Search for the cell housing the specified text and yield its [X, Y] center coordinate. 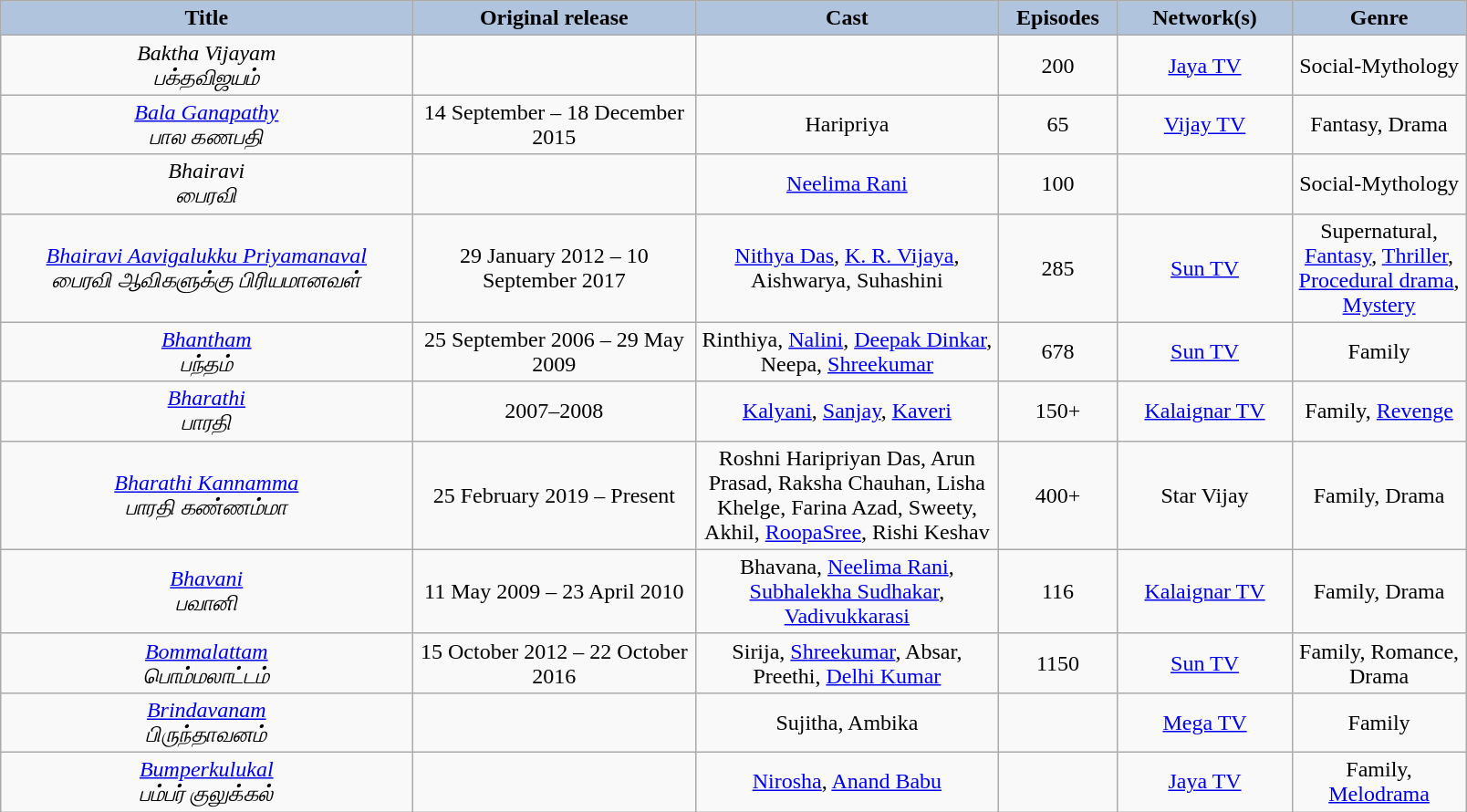
Episodes [1058, 18]
285 [1058, 268]
Neelima Rani [847, 184]
Bumperkulukal பம்பர் குலுக்கல் [206, 781]
Nirosha, Anand Babu [847, 781]
Bhairavi பைரவி [206, 184]
116 [1058, 591]
65 [1058, 124]
Sirija, Shreekumar, Absar, Preethi, Delhi Kumar [847, 662]
25 February 2019 – Present [555, 494]
Bala Ganapathy பால கணபதி [206, 124]
1150 [1058, 662]
Sujitha, Ambika [847, 723]
Family, Revenge [1379, 411]
Bhairavi Aavigalukku Priyamanaval பைரவி ஆவிகளுக்கு பிரியமானவள் [206, 268]
Haripriya [847, 124]
100 [1058, 184]
Mega TV [1204, 723]
Vijay TV [1204, 124]
2007–2008 [555, 411]
Bhavani பவானி [206, 591]
Nithya Das, K. R. Vijaya, Aishwarya, Suhashini [847, 268]
25 September 2006 – 29 May 2009 [555, 352]
Genre [1379, 18]
Baktha Vijayam பக்தவிஜயம் [206, 66]
200 [1058, 66]
14 September – 18 December 2015 [555, 124]
400+ [1058, 494]
29 January 2012 – 10 September 2017 [555, 268]
Bommalattam பொம்மலாட்டம் [206, 662]
Bharathi பாரதி [206, 411]
Supernatural, Fantasy, Thriller, Procedural drama, Mystery [1379, 268]
Family, Melodrama [1379, 781]
Original release [555, 18]
Network(s) [1204, 18]
Cast [847, 18]
Star Vijay [1204, 494]
Bhantham பந்தம் [206, 352]
Bhavana, Neelima Rani, Subhalekha Sudhakar, Vadivukkarasi [847, 591]
Family, Romance, Drama [1379, 662]
Bharathi Kannamma பாரதி கண்ணம்மா [206, 494]
15 October 2012 – 22 October 2016 [555, 662]
Brindavanam பிருந்தாவனம் [206, 723]
Kalyani, Sanjay, Kaveri [847, 411]
11 May 2009 – 23 April 2010 [555, 591]
Title [206, 18]
Rinthiya, Nalini, Deepak Dinkar, Neepa, Shreekumar [847, 352]
150+ [1058, 411]
Roshni Haripriyan Das, Arun Prasad, Raksha Chauhan, Lisha Khelge, Farina Azad, Sweety, Akhil, RoopaSree, Rishi Keshav [847, 494]
678 [1058, 352]
Fantasy, Drama [1379, 124]
